Scan for the cell matching the given text and deliver its [x, y] coordinate at center. 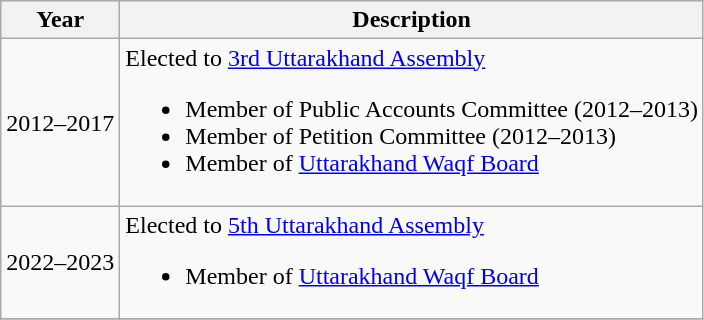
Year [60, 20]
2012–2017 [60, 122]
Description [412, 20]
Elected to 5th Uttarakhand AssemblyMember of Uttarakhand Waqf Board [412, 262]
2022–2023 [60, 262]
